Return the [X, Y] coordinate for the center point of the cell that contains the specified text.  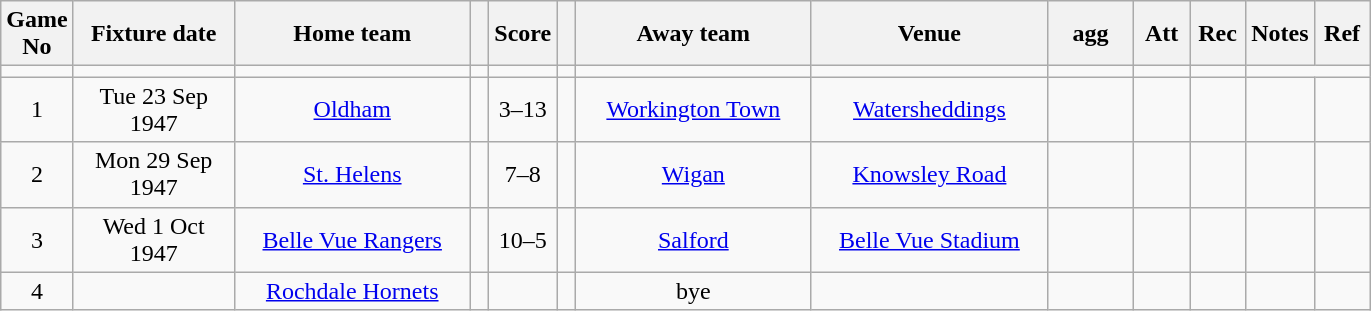
Watersheddings [929, 110]
agg [1090, 34]
3–13 [523, 110]
Fixture date [154, 34]
Tue 23 Sep 1947 [154, 110]
Venue [929, 34]
3 [37, 240]
Home team [352, 34]
4 [37, 291]
Oldham [352, 110]
Salford [693, 240]
Ref [1342, 34]
Workington Town [693, 110]
Notes [1280, 34]
7–8 [523, 174]
Mon 29 Sep 1947 [154, 174]
Wigan [693, 174]
Att [1162, 34]
10–5 [523, 240]
Wed 1 Oct 1947 [154, 240]
St. Helens [352, 174]
Knowsley Road [929, 174]
2 [37, 174]
Game No [37, 34]
Score [523, 34]
Rec [1218, 34]
Rochdale Hornets [352, 291]
Away team [693, 34]
bye [693, 291]
Belle Vue Rangers [352, 240]
1 [37, 110]
Belle Vue Stadium [929, 240]
